Determine the [x, y] coordinate at the center of the cell enclosing the given text.  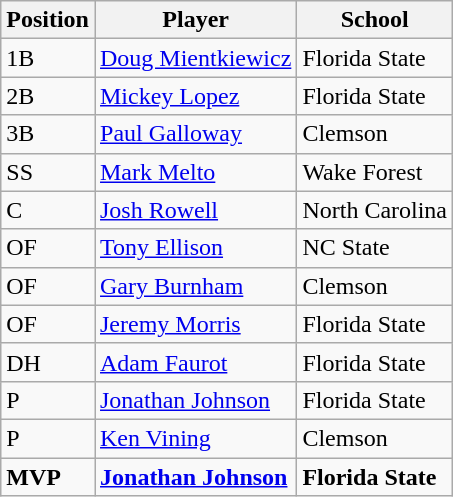
Ken Vining [195, 438]
SS [48, 172]
C [48, 210]
Position [48, 20]
Mark Melto [195, 172]
Adam Faurot [195, 362]
Mickey Lopez [195, 96]
North Carolina [375, 210]
Wake Forest [375, 172]
Paul Galloway [195, 134]
3B [48, 134]
Doug Mientkiewicz [195, 58]
1B [48, 58]
DH [48, 362]
NC State [375, 248]
2B [48, 96]
Jeremy Morris [195, 324]
Josh Rowell [195, 210]
School [375, 20]
Gary Burnham [195, 286]
Player [195, 20]
Tony Ellison [195, 248]
MVP [48, 477]
